Determine the [X, Y] coordinate at the center of the cell enclosing the given text.  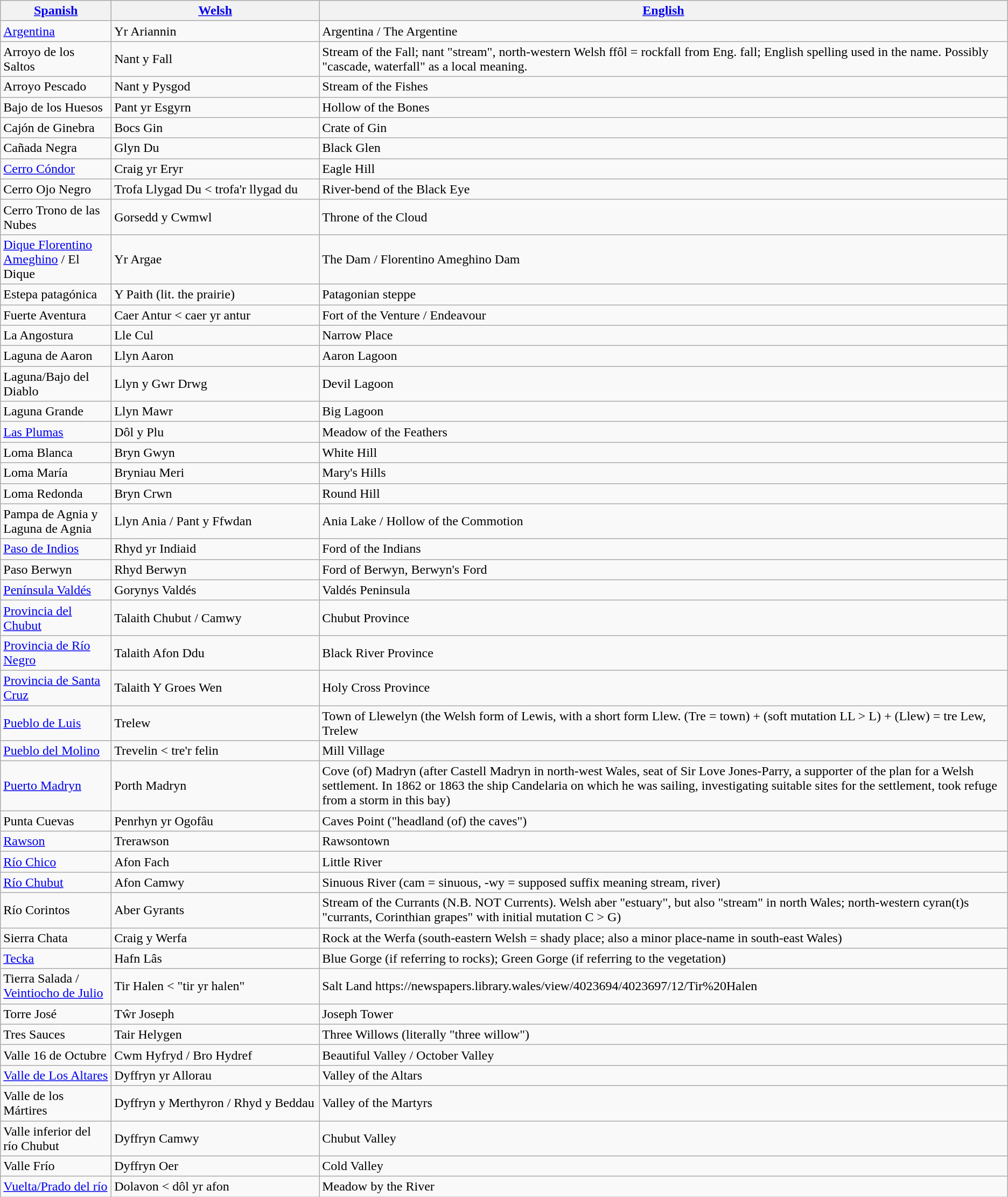
Pampa de Agnia y Laguna de Agnia [56, 521]
Talaith Afon Ddu [215, 653]
Hollow of the Bones [663, 107]
Yr Ariannin [215, 31]
Valle de los Mártires [56, 1103]
Dyffryn Camwy [215, 1138]
Gorsedd y Cwmwl [215, 217]
Afon Fach [215, 862]
Sinuous River (cam = sinuous, -wy = supposed suffix meaning stream, river) [663, 882]
Big Lagoon [663, 412]
Fuerte Aventura [56, 315]
Tierra Salada / Veintiocho de Julio [56, 986]
Valley of the Altars [663, 1075]
Paso de Indios [56, 549]
Crate of Gin [663, 128]
Valle de Los Altares [56, 1075]
Penrhyn yr Ogofâu [215, 821]
Paso Berwyn [56, 569]
Dôl y Plu [215, 432]
Aaron Lagoon [663, 356]
Tir Halen < "tir yr halen" [215, 986]
Bocs Gin [215, 128]
The Dam / Florentino Ameghino Dam [663, 259]
Tair Helygen [215, 1034]
Chubut Valley [663, 1138]
Provincia de Santa Cruz [56, 687]
Rhyd Berwyn [215, 569]
Río Corintos [56, 910]
Hafn Lâs [215, 958]
Chubut Province [663, 617]
Sierra Chata [56, 938]
La Angostura [56, 336]
Craig yr Eryr [215, 169]
Cerro Cóndor [56, 169]
Ford of Berwyn, Berwyn's Ford [663, 569]
Black River Province [663, 653]
Cold Valley [663, 1166]
Valle 16 de Octubre [56, 1055]
Cerro Ojo Negro [56, 189]
Tŵr Joseph [215, 1014]
Eagle Hill [663, 169]
Stream of the Fishes [663, 87]
Glyn Du [215, 148]
Dyffryn yr Allorau [215, 1075]
Three Willows (literally "three willow") [663, 1034]
Torre José [56, 1014]
Holy Cross Province [663, 687]
Ford of the Indians [663, 549]
Valdés Peninsula [663, 590]
Arroyo Pescado [56, 87]
Península Valdés [56, 590]
Bryn Crwn [215, 493]
Río Chubut [56, 882]
Y Paith (lit. the prairie) [215, 294]
Meadow of the Feathers [663, 432]
Trofa Llygad Du < trofa'r llygad du [215, 189]
White Hill [663, 453]
Dyffryn Oer [215, 1166]
Puerto Madryn [56, 786]
Loma Redonda [56, 493]
Pant yr Esgyrn [215, 107]
English [663, 11]
Fort of the Venture / Endeavour [663, 315]
Bajo de los Huesos [56, 107]
Devil Lagoon [663, 384]
Narrow Place [663, 336]
Tres Sauces [56, 1034]
Pueblo del Molino [56, 751]
Lle Cul [215, 336]
Rawsontown [663, 841]
Trerawson [215, 841]
Aber Gyrants [215, 910]
Mary's Hills [663, 473]
Meadow by the River [663, 1187]
Ania Lake / Hollow of the Commotion [663, 521]
Valle Frío [56, 1166]
Tecka [56, 958]
Cerro Trono de las Nubes [56, 217]
Salt Land https://newspapers.library.wales/view/4023694/4023697/12/Tir%20Halen [663, 986]
Río Chico [56, 862]
Pueblo de Luis [56, 723]
Trelew [215, 723]
Rock at the Werfa (south-eastern Welsh = shady place; also a minor place-name in south-east Wales) [663, 938]
Talaith Chubut / Camwy [215, 617]
Craig y Werfa [215, 938]
Vuelta/Prado del río [56, 1187]
Round Hill [663, 493]
Talaith Y Groes Wen [215, 687]
Rhyd yr Indiaid [215, 549]
Blue Gorge (if referring to rocks); Green Gorge (if referring to the vegetation) [663, 958]
Dyffryn y Merthyron / Rhyd y Beddau [215, 1103]
Town of Llewelyn (the Welsh form of Lewis, with a short form Llew. (Tre = town) + (soft mutation LL > L) + (Llew) = tre Lew, Trelew [663, 723]
Trevelin < tre'r felin [215, 751]
Patagonian steppe [663, 294]
Llyn Ania / Pant y Ffwdan [215, 521]
Beautiful Valley / October Valley [663, 1055]
Joseph Tower [663, 1014]
Argentina [56, 31]
Spanish [56, 11]
Throne of the Cloud [663, 217]
Loma María [56, 473]
Las Plumas [56, 432]
Loma Blanca [56, 453]
Nant y Pysgod [215, 87]
Llyn Mawr [215, 412]
Dique Florentino Ameghino / El Dique [56, 259]
Caves Point ("headland (of) the caves") [663, 821]
River-bend of the Black Eye [663, 189]
Porth Madryn [215, 786]
Cajón de Ginebra [56, 128]
Caer Antur < caer yr antur [215, 315]
Valle inferior del río Chubut [56, 1138]
Provincia de Río Negro [56, 653]
Cañada Negra [56, 148]
Laguna de Aaron [56, 356]
Little River [663, 862]
Gorynys Valdés [215, 590]
Laguna/Bajo del Diablo [56, 384]
Argentina / The Argentine [663, 31]
Black Glen [663, 148]
Estepa patagónica [56, 294]
Bryniau Meri [215, 473]
Laguna Grande [56, 412]
Provincia del Chubut [56, 617]
Bryn Gwyn [215, 453]
Welsh [215, 11]
Nant y Fall [215, 59]
Punta Cuevas [56, 821]
Rawson [56, 841]
Arroyo de los Saltos [56, 59]
Llyn y Gwr Drwg [215, 384]
Valley of the Martyrs [663, 1103]
Dolavon < dôl yr afon [215, 1187]
Llyn Aaron [215, 356]
Cwm Hyfryd / Bro Hydref [215, 1055]
Yr Argae [215, 259]
Afon Camwy [215, 882]
Mill Village [663, 751]
